For the text-containing cell, return its midpoint in [x, y] coordinate format. 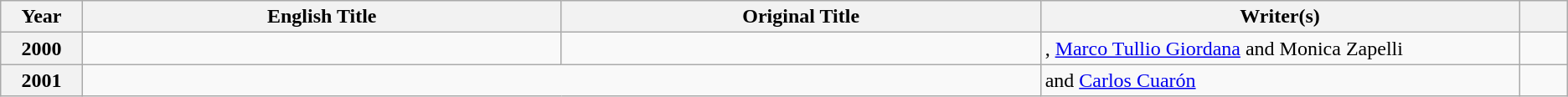
2001 [42, 80]
Writer(s) [1280, 17]
, Marco Tullio Giordana and Monica Zapelli [1280, 48]
Year [42, 17]
2000 [42, 48]
Original Title [801, 17]
English Title [322, 17]
and Carlos Cuarón [1280, 80]
